From the cell containing the given text, extract its center point as [X, Y] coordinate. 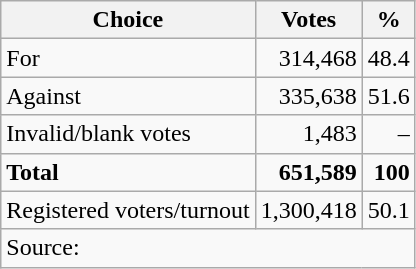
Votes [308, 20]
% [388, 20]
Choice [128, 20]
For [128, 58]
Source: [208, 248]
Registered voters/turnout [128, 210]
Against [128, 96]
51.6 [388, 96]
Invalid/blank votes [128, 134]
50.1 [388, 210]
100 [388, 172]
651,589 [308, 172]
335,638 [308, 96]
Total [128, 172]
1,483 [308, 134]
1,300,418 [308, 210]
48.4 [388, 58]
314,468 [308, 58]
– [388, 134]
